Return the (x, y) coordinate for the center point of the cell that contains the specified text.  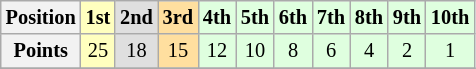
4 (369, 51)
3rd (178, 17)
15 (178, 51)
10th (450, 17)
10 (255, 51)
5th (255, 17)
6 (331, 51)
2nd (136, 17)
8th (369, 17)
18 (136, 51)
7th (331, 17)
9th (407, 17)
2 (407, 51)
4th (217, 17)
25 (98, 51)
Points (41, 51)
8 (293, 51)
1st (98, 17)
12 (217, 51)
1 (450, 51)
6th (293, 17)
Position (41, 17)
